Identify which cell holds the provided text, then report its (X, Y) central coordinate. 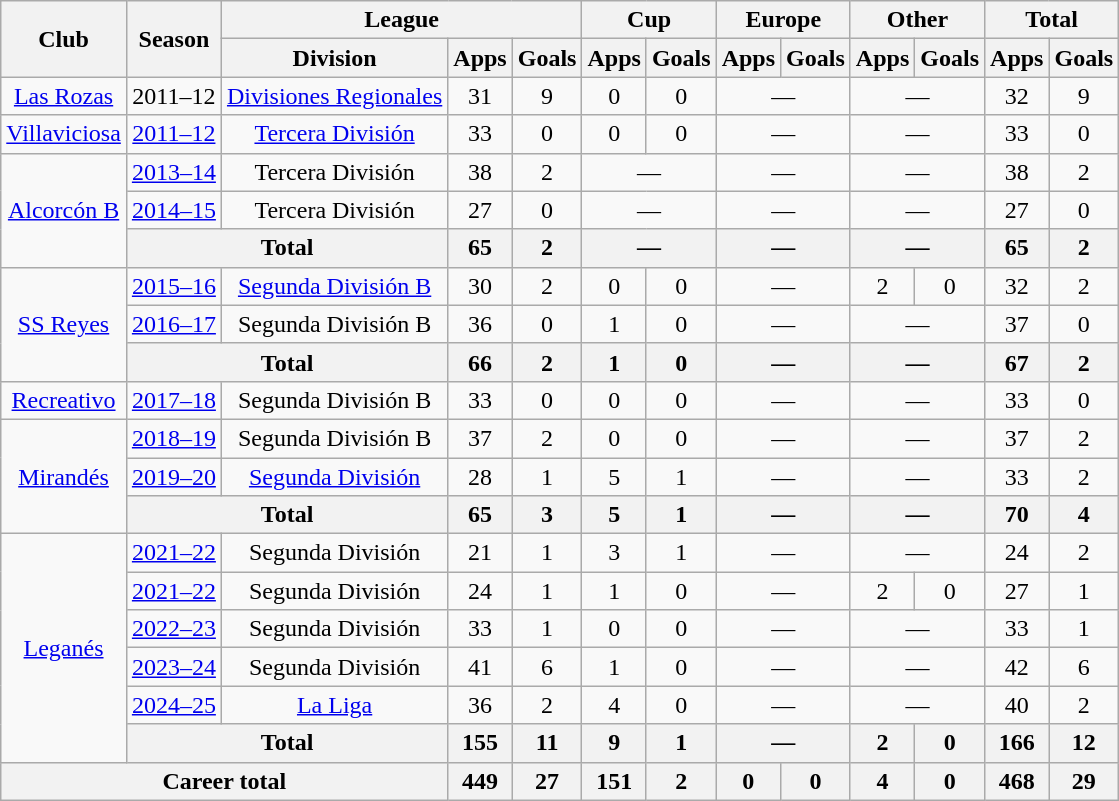
31 (480, 96)
2016–17 (174, 324)
2017–18 (174, 400)
Club (64, 39)
155 (480, 743)
Las Rozas (64, 96)
2024–25 (174, 705)
2015–16 (174, 286)
40 (1017, 705)
Alcorcón B (64, 210)
41 (480, 667)
Other (917, 20)
12 (1084, 743)
70 (1017, 515)
2019–20 (174, 477)
Career total (224, 781)
67 (1017, 362)
468 (1017, 781)
11 (547, 743)
La Liga (334, 705)
Europe (783, 20)
2018–19 (174, 438)
2014–15 (174, 210)
Divisiones Regionales (334, 96)
Recreativo (64, 400)
SS Reyes (64, 324)
Leganés (64, 648)
Division (334, 58)
151 (614, 781)
Season (174, 39)
66 (480, 362)
166 (1017, 743)
Mirandés (64, 476)
28 (480, 477)
League (402, 20)
30 (480, 286)
21 (480, 553)
2023–24 (174, 667)
42 (1017, 667)
Cup (649, 20)
29 (1084, 781)
449 (480, 781)
2022–23 (174, 629)
Villaviciosa (64, 134)
2013–14 (174, 172)
